Locate the cell with the specified text and output its (X, Y) center coordinate. 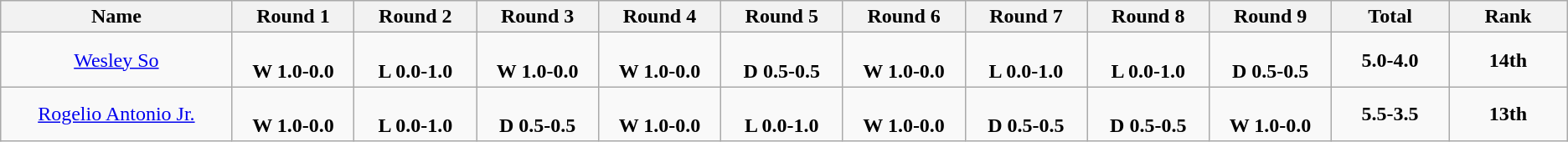
14th (1509, 60)
Round 2 (415, 17)
Round 4 (660, 17)
5.5-3.5 (1390, 114)
Rank (1509, 17)
Round 7 (1026, 17)
Round 3 (538, 17)
5.0-4.0 (1390, 60)
Total (1390, 17)
Round 6 (904, 17)
Rogelio Antonio Jr. (116, 114)
13th (1509, 114)
Round 5 (781, 17)
Name (116, 17)
Wesley So (116, 60)
Round 1 (293, 17)
Round 9 (1271, 17)
Round 8 (1148, 17)
